From the cell containing the given text, extract its center point as [X, Y] coordinate. 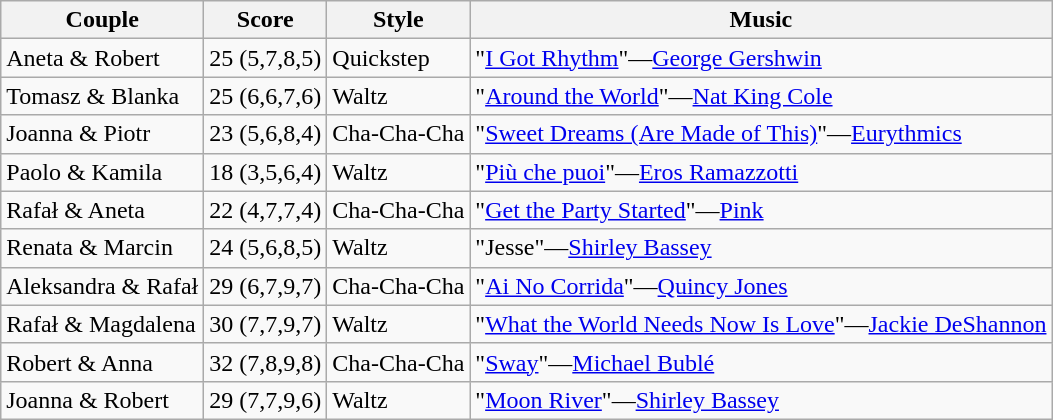
Aneta & Robert [102, 58]
Joanna & Robert [102, 400]
25 (6,6,7,6) [266, 96]
32 (7,8,9,8) [266, 362]
"Moon River"—Shirley Bassey [761, 400]
Joanna & Piotr [102, 134]
"Sweet Dreams (Are Made of This)"—Eurythmics [761, 134]
Rafał & Magdalena [102, 324]
"I Got Rhythm"—George Gershwin [761, 58]
Robert & Anna [102, 362]
"What the World Needs Now Is Love"—Jackie DeShannon [761, 324]
24 (5,6,8,5) [266, 248]
29 (6,7,9,7) [266, 286]
Renata & Marcin [102, 248]
Rafał & Aneta [102, 210]
22 (4,7,7,4) [266, 210]
Music [761, 20]
29 (7,7,9,6) [266, 400]
Paolo & Kamila [102, 172]
"Ai No Corrida"—Quincy Jones [761, 286]
"Around the World"—Nat King Cole [761, 96]
Style [398, 20]
18 (3,5,6,4) [266, 172]
Score [266, 20]
"Get the Party Started"—Pink [761, 210]
Couple [102, 20]
"Più che puoi"—Eros Ramazzotti [761, 172]
"Sway"—Michael Bublé [761, 362]
Quickstep [398, 58]
Tomasz & Blanka [102, 96]
25 (5,7,8,5) [266, 58]
30 (7,7,9,7) [266, 324]
23 (5,6,8,4) [266, 134]
"Jesse"—Shirley Bassey [761, 248]
Aleksandra & Rafał [102, 286]
